From the cell containing the given text, extract its center point as [x, y] coordinate. 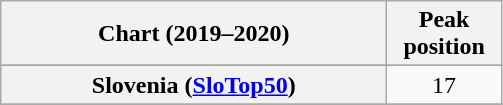
Chart (2019–2020) [194, 34]
17 [444, 85]
Peakposition [444, 34]
Slovenia (SloTop50) [194, 85]
